For the text-containing cell, return its midpoint in [x, y] coordinate format. 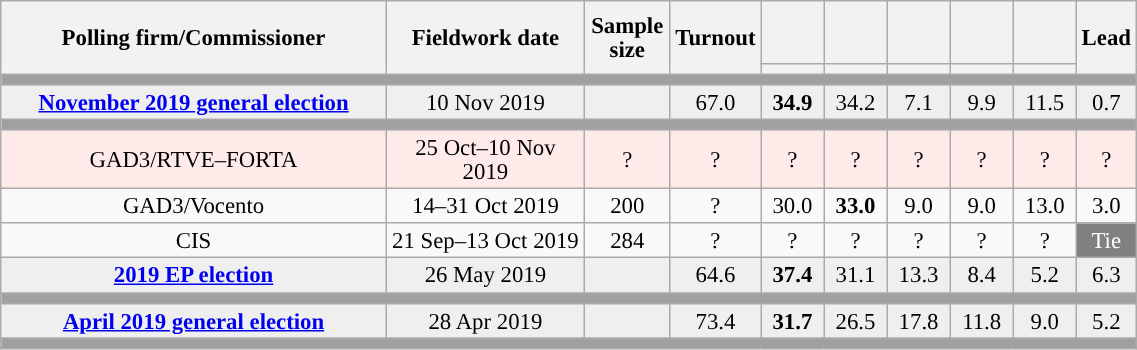
64.6 [716, 276]
25 Oct–10 Nov 2019 [485, 160]
33.0 [856, 206]
21 Sep–13 Oct 2019 [485, 242]
2019 EP election [194, 276]
Turnout [716, 38]
34.2 [856, 102]
284 [627, 242]
7.1 [918, 102]
31.1 [856, 276]
3.0 [1106, 206]
8.4 [982, 276]
Sample size [627, 38]
26.5 [856, 320]
200 [627, 206]
17.8 [918, 320]
37.4 [792, 276]
30.0 [792, 206]
31.7 [792, 320]
28 Apr 2019 [485, 320]
Tie [1106, 242]
13.0 [1044, 206]
November 2019 general election [194, 102]
April 2019 general election [194, 320]
6.3 [1106, 276]
Lead [1106, 38]
11.8 [982, 320]
GAD3/RTVE–FORTA [194, 160]
Polling firm/Commissioner [194, 38]
GAD3/Vocento [194, 206]
10 Nov 2019 [485, 102]
0.7 [1106, 102]
CIS [194, 242]
34.9 [792, 102]
11.5 [1044, 102]
26 May 2019 [485, 276]
14–31 Oct 2019 [485, 206]
73.4 [716, 320]
13.3 [918, 276]
67.0 [716, 102]
Fieldwork date [485, 38]
9.9 [982, 102]
